Provide the [x, y] coordinate of the cell's center where the given text is located.  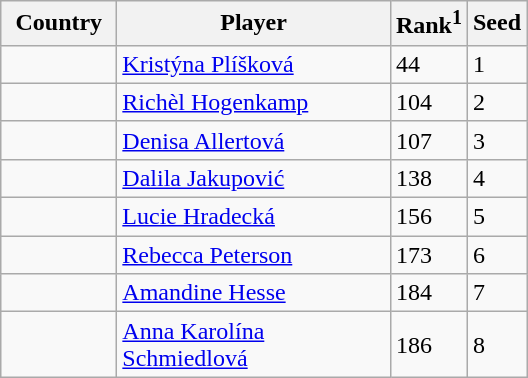
173 [428, 255]
4 [496, 178]
Rank1 [428, 24]
Rebecca Peterson [254, 255]
Lucie Hradecká [254, 217]
1 [496, 64]
186 [428, 344]
107 [428, 140]
138 [428, 178]
156 [428, 217]
184 [428, 293]
Anna Karolína Schmiedlová [254, 344]
Denisa Allertová [254, 140]
5 [496, 217]
2 [496, 102]
Richèl Hogenkamp [254, 102]
Amandine Hesse [254, 293]
8 [496, 344]
Seed [496, 24]
44 [428, 64]
104 [428, 102]
Dalila Jakupović [254, 178]
Player [254, 24]
6 [496, 255]
Kristýna Plíšková [254, 64]
Country [59, 24]
3 [496, 140]
7 [496, 293]
